Search for the cell housing the specified text and yield its (x, y) center coordinate. 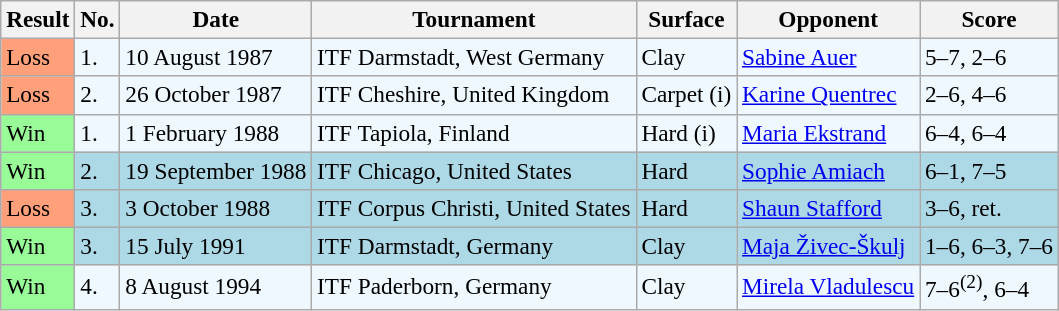
3–6, ret. (990, 208)
6–1, 7–5 (990, 170)
10 August 1987 (216, 57)
Mirela Vladulescu (828, 287)
19 September 1988 (216, 170)
15 July 1991 (216, 246)
ITF Darmstadt, Germany (474, 246)
ITF Cheshire, United Kingdom (474, 95)
1 February 1988 (216, 133)
Carpet (i) (686, 95)
2–6, 4–6 (990, 95)
Sophie Amiach (828, 170)
Maja Živec-Škulj (828, 246)
ITF Corpus Christi, United States (474, 208)
Score (990, 19)
1–6, 6–3, 7–6 (990, 246)
26 October 1987 (216, 95)
5–7, 2–6 (990, 57)
No. (98, 19)
6–4, 6–4 (990, 133)
Surface (686, 19)
Date (216, 19)
Hard (i) (686, 133)
ITF Paderborn, Germany (474, 287)
Karine Quentrec (828, 95)
4. (98, 287)
ITF Tapiola, Finland (474, 133)
Result (38, 19)
7–6(2), 6–4 (990, 287)
3 October 1988 (216, 208)
Maria Ekstrand (828, 133)
Tournament (474, 19)
Opponent (828, 19)
Sabine Auer (828, 57)
ITF Darmstadt, West Germany (474, 57)
8 August 1994 (216, 287)
ITF Chicago, United States (474, 170)
Shaun Stafford (828, 208)
